Scan for the cell matching the given text and deliver its [x, y] coordinate at center. 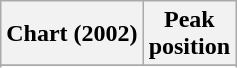
Chart (2002) [72, 34]
Peakposition [189, 34]
